Search for the cell housing the specified text and yield its (X, Y) center coordinate. 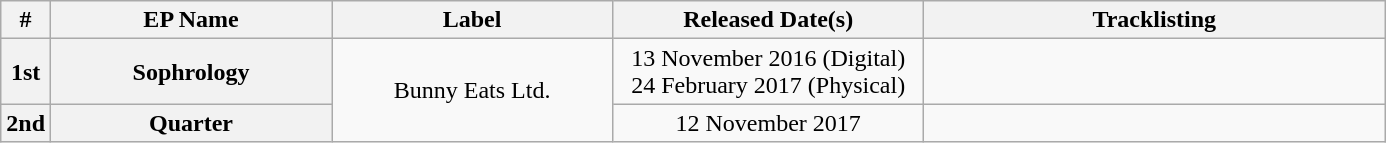
Tracklisting (1154, 20)
Label (472, 20)
2nd (26, 123)
1st (26, 72)
12 November 2017 (768, 123)
Sophrology (192, 72)
13 November 2016 (Digital) 24 February 2017 (Physical) (768, 72)
EP Name (192, 20)
Quarter (192, 123)
Released Date(s) (768, 20)
Bunny Eats Ltd. (472, 90)
# (26, 20)
